For the text-containing cell, return its midpoint in (x, y) coordinate format. 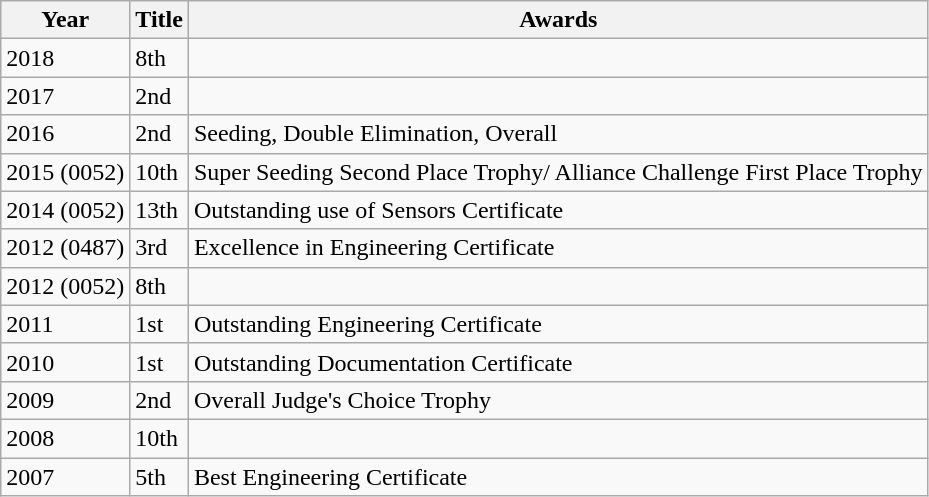
2012 (0487) (66, 248)
2011 (66, 324)
2012 (0052) (66, 286)
2010 (66, 362)
2014 (0052) (66, 210)
Title (160, 20)
2017 (66, 96)
2009 (66, 400)
2018 (66, 58)
2016 (66, 134)
2015 (0052) (66, 172)
Outstanding use of Sensors Certificate (558, 210)
2007 (66, 477)
Awards (558, 20)
Super Seeding Second Place Trophy/ Alliance Challenge First Place Trophy (558, 172)
Year (66, 20)
Overall Judge's Choice Trophy (558, 400)
2008 (66, 438)
Seeding, Double Elimination, Overall (558, 134)
Best Engineering Certificate (558, 477)
Outstanding Documentation Certificate (558, 362)
3rd (160, 248)
Outstanding Engineering Certificate (558, 324)
13th (160, 210)
5th (160, 477)
Excellence in Engineering Certificate (558, 248)
